Return [X, Y] of the center of cell containing provided text 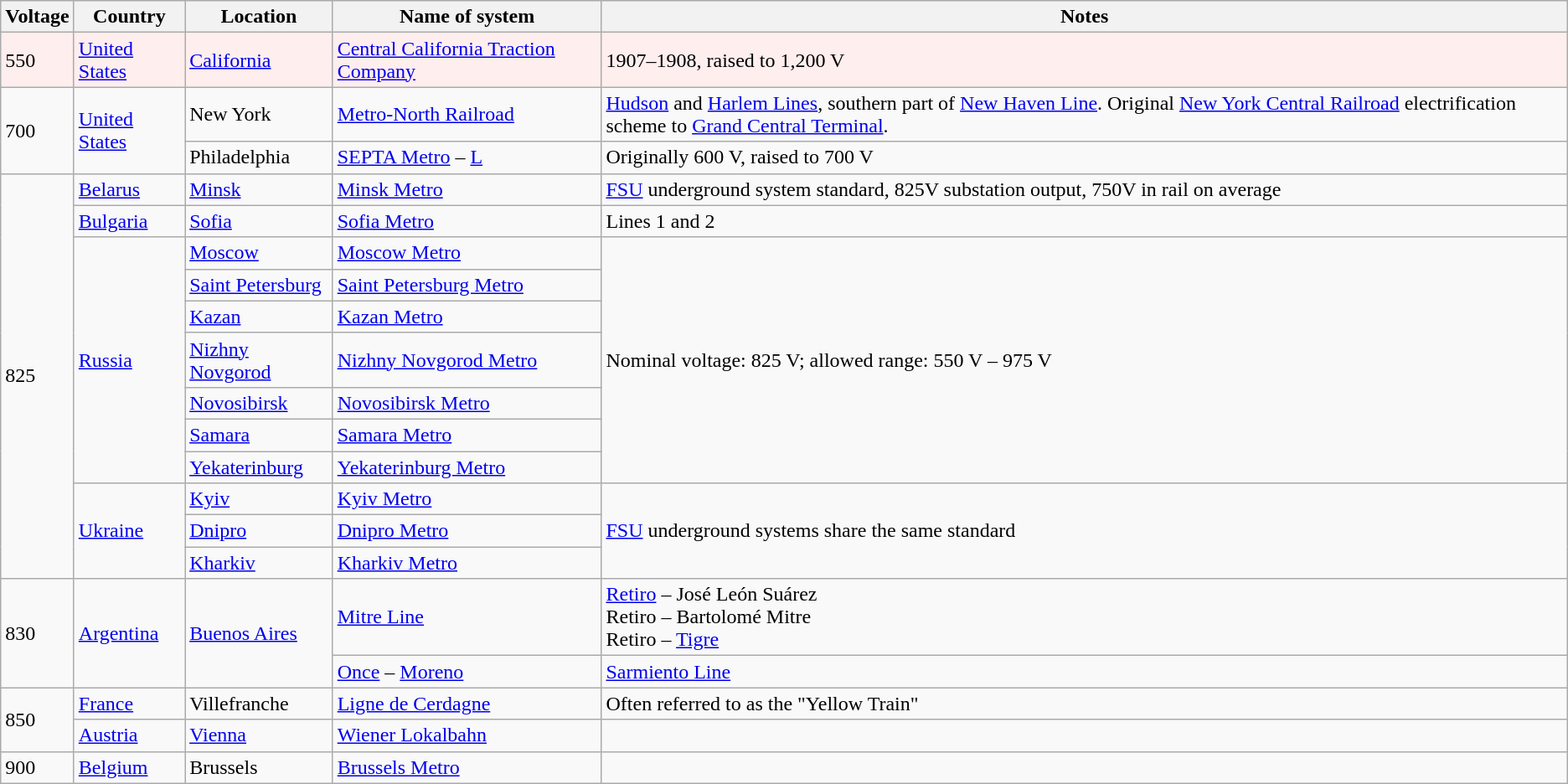
Lines 1 and 2 [1084, 221]
Minsk Metro [467, 189]
Austria [129, 735]
New York [260, 114]
FSU underground systems share the same standard [1084, 531]
Yekaterinburg Metro [467, 467]
Wiener Lokalbahn [467, 735]
Moscow Metro [467, 253]
Brussels [260, 767]
Minsk [260, 189]
Bulgaria [129, 221]
700 [38, 131]
Once – Moreno [467, 672]
Argentina [129, 633]
Moscow [260, 253]
Hudson and Harlem Lines, southern part of New Haven Line. Original New York Central Railroad electrification scheme to Grand Central Terminal. [1084, 114]
Novosibirsk [260, 403]
Kyiv [260, 499]
Vienna [260, 735]
Voltage [38, 17]
Dnipro Metro [467, 531]
France [129, 704]
Notes [1084, 17]
Sofia Metro [467, 221]
Villefranche [260, 704]
Philadelphia [260, 157]
Samara Metro [467, 435]
Location [260, 17]
Kazan Metro [467, 317]
Saint Petersburg [260, 285]
900 [38, 767]
Sarmiento Line [1084, 672]
Nizhny Novgorod [260, 360]
SEPTA Metro – L [467, 157]
830 [38, 633]
Originally 600 V, raised to 700 V [1084, 157]
Kharkiv Metro [467, 563]
Brussels Metro [467, 767]
550 [38, 60]
Yekaterinburg [260, 467]
Nizhny Novgorod Metro [467, 360]
Central California Traction Company [467, 60]
Kyiv Metro [467, 499]
Saint Petersburg Metro [467, 285]
Name of system [467, 17]
825 [38, 376]
Dnipro [260, 531]
FSU underground system standard, 825V substation output, 750V in rail on average [1084, 189]
1907–1908, raised to 1,200 V [1084, 60]
Mitre Line [467, 617]
Often referred to as the "Yellow Train" [1084, 704]
Buenos Aires [260, 633]
Nominal voltage: 825 V; allowed range: 550 V – 975 V [1084, 360]
Country [129, 17]
Sofia [260, 221]
Belarus [129, 189]
Ligne de Cerdagne [467, 704]
California [260, 60]
Novosibirsk Metro [467, 403]
850 [38, 720]
Samara [260, 435]
Belgium [129, 767]
Retiro – José León SuárezRetiro – Bartolomé MitreRetiro – Tigre [1084, 617]
Russia [129, 360]
Kharkiv [260, 563]
Kazan [260, 317]
Metro-North Railroad [467, 114]
Ukraine [129, 531]
